Scan for the cell matching the given text and deliver its [x, y] coordinate at center. 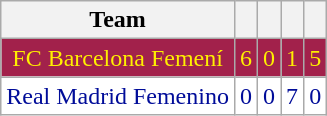
7 [292, 96]
Team [118, 20]
5 [316, 58]
Real Madrid Femenino [118, 96]
1 [292, 58]
FC Barcelona Femení [118, 58]
6 [246, 58]
